From the cell containing the given text, extract its center point as [X, Y] coordinate. 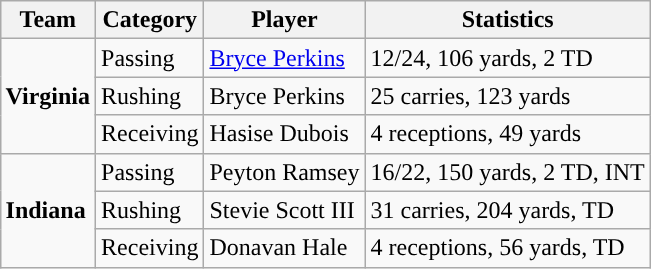
Virginia [48, 96]
12/24, 106 yards, 2 TD [508, 58]
Statistics [508, 20]
Category [150, 20]
Team [48, 20]
Donavan Hale [284, 248]
Hasise Dubois [284, 134]
16/22, 150 yards, 2 TD, INT [508, 172]
Peyton Ramsey [284, 172]
Indiana [48, 210]
4 receptions, 49 yards [508, 134]
4 receptions, 56 yards, TD [508, 248]
Stevie Scott III [284, 210]
25 carries, 123 yards [508, 96]
Player [284, 20]
31 carries, 204 yards, TD [508, 210]
